Return the (X, Y) coordinate for the center point of the cell that contains the specified text.  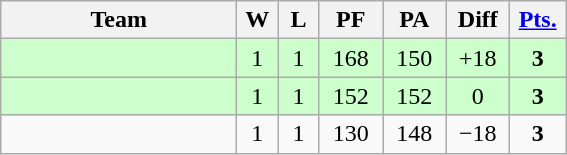
−18 (478, 134)
150 (414, 58)
148 (414, 134)
168 (351, 58)
0 (478, 96)
+18 (478, 58)
PA (414, 20)
130 (351, 134)
W (258, 20)
Diff (478, 20)
Pts. (538, 20)
Team (119, 20)
PF (351, 20)
L (298, 20)
